Identify which cell holds the provided text, then report its [x, y] central coordinate. 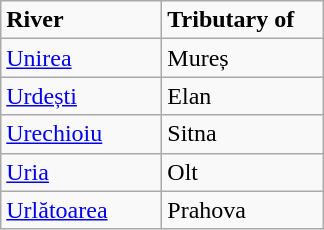
Elan [242, 96]
Mureș [242, 58]
Uria [82, 172]
Urdești [82, 96]
River [82, 20]
Unirea [82, 58]
Tributary of [242, 20]
Olt [242, 172]
Sitna [242, 134]
Prahova [242, 210]
Urechioiu [82, 134]
Urlătoarea [82, 210]
